For the text-containing cell, return its midpoint in [X, Y] coordinate format. 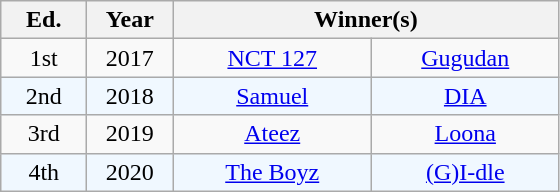
2018 [130, 96]
2020 [130, 172]
4th [44, 172]
DIA [466, 96]
(G)I-dle [466, 172]
Samuel [272, 96]
The Boyz [272, 172]
1st [44, 58]
2017 [130, 58]
2nd [44, 96]
Year [130, 20]
Ateez [272, 134]
2019 [130, 134]
Ed. [44, 20]
Gugudan [466, 58]
3rd [44, 134]
NCT 127 [272, 58]
Loona [466, 134]
Winner(s) [366, 20]
